From the cell containing the given text, extract its center point as (X, Y) coordinate. 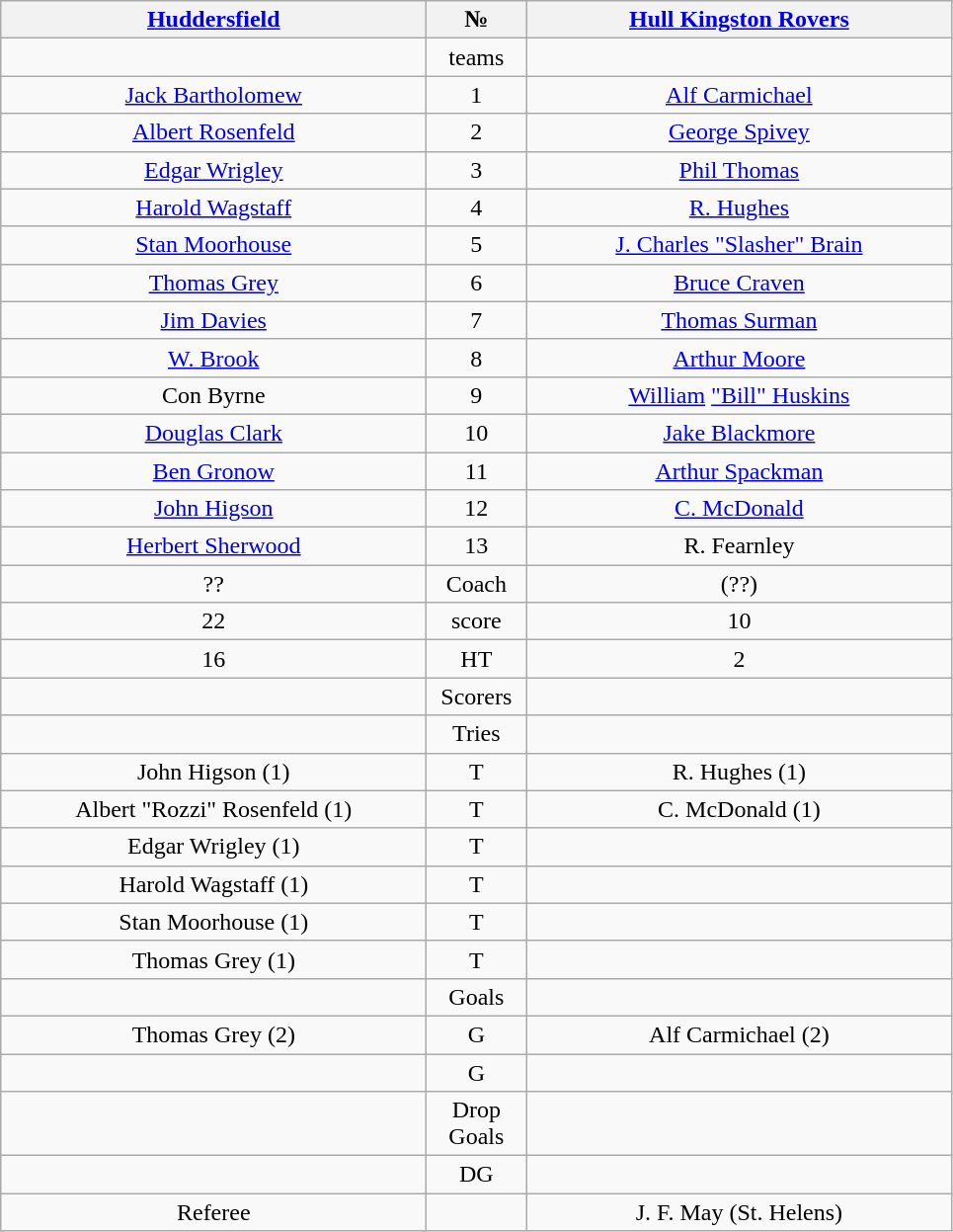
Jake Blackmore (739, 433)
Huddersfield (213, 20)
13 (476, 546)
Bruce Craven (739, 283)
Thomas Grey (1) (213, 959)
DG (476, 1175)
Thomas Surman (739, 320)
(??) (739, 584)
Arthur Moore (739, 358)
Herbert Sherwood (213, 546)
R. Hughes (739, 207)
Albert Rosenfeld (213, 132)
?? (213, 584)
№ (476, 20)
C. McDonald (739, 509)
George Spivey (739, 132)
4 (476, 207)
William "Bill" Huskins (739, 395)
John Higson (213, 509)
Edgar Wrigley (213, 170)
9 (476, 395)
Stan Moorhouse (213, 245)
Hull Kingston Rovers (739, 20)
Tries (476, 734)
Jim Davies (213, 320)
score (476, 621)
11 (476, 471)
Harold Wagstaff (213, 207)
Referee (213, 1212)
Edgar Wrigley (1) (213, 847)
Thomas Grey (213, 283)
Alf Carmichael (739, 95)
6 (476, 283)
Jack Bartholomew (213, 95)
Ben Gronow (213, 471)
J. Charles "Slasher" Brain (739, 245)
Thomas Grey (2) (213, 1034)
Harold Wagstaff (1) (213, 884)
Phil Thomas (739, 170)
Alf Carmichael (2) (739, 1034)
Goals (476, 997)
John Higson (1) (213, 772)
Arthur Spackman (739, 471)
Stan Moorhouse (1) (213, 922)
22 (213, 621)
C. McDonald (1) (739, 809)
Scorers (476, 697)
HT (476, 659)
Albert "Rozzi" Rosenfeld (1) (213, 809)
8 (476, 358)
R. Fearnley (739, 546)
16 (213, 659)
J. F. May (St. Helens) (739, 1212)
3 (476, 170)
R. Hughes (1) (739, 772)
5 (476, 245)
teams (476, 57)
1 (476, 95)
7 (476, 320)
Con Byrne (213, 395)
12 (476, 509)
Coach (476, 584)
Drop Goals (476, 1124)
Douglas Clark (213, 433)
W. Brook (213, 358)
